From the cell containing the given text, extract its center point as (X, Y) coordinate. 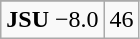
46 (122, 20)
JSU −8.0 (52, 20)
